Search for the cell housing the specified text and yield its [X, Y] center coordinate. 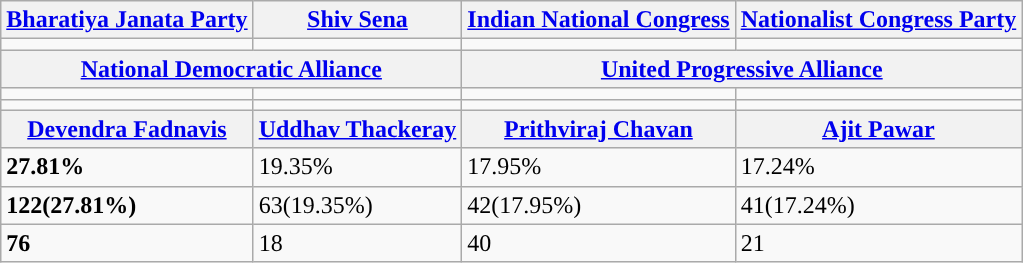
21 [878, 243]
Indian National Congress [598, 20]
17.95% [598, 167]
40 [598, 243]
76 [127, 243]
Shiv Sena [358, 20]
Prithviraj Chavan [598, 129]
41(17.24%) [878, 205]
42(17.95%) [598, 205]
Nationalist Congress Party [878, 20]
National Democratic Alliance [232, 69]
19.35% [358, 167]
122(27.81%) [127, 205]
United Progressive Alliance [742, 69]
Bharatiya Janata Party [127, 20]
18 [358, 243]
17.24% [878, 167]
63(19.35%) [358, 205]
Uddhav Thackeray [358, 129]
Devendra Fadnavis [127, 129]
Ajit Pawar [878, 129]
27.81% [127, 167]
